From the cell containing the given text, extract its center point as [X, Y] coordinate. 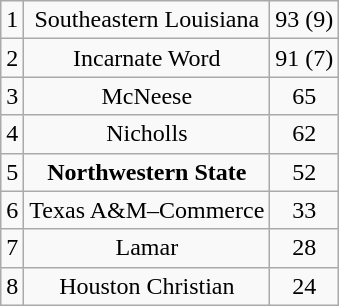
Incarnate Word [147, 58]
65 [304, 96]
McNeese [147, 96]
Houston Christian [147, 286]
24 [304, 286]
Lamar [147, 248]
Texas A&M–Commerce [147, 210]
62 [304, 134]
2 [12, 58]
52 [304, 172]
4 [12, 134]
Southeastern Louisiana [147, 20]
1 [12, 20]
6 [12, 210]
28 [304, 248]
Nicholls [147, 134]
5 [12, 172]
Northwestern State [147, 172]
3 [12, 96]
7 [12, 248]
33 [304, 210]
93 (9) [304, 20]
8 [12, 286]
91 (7) [304, 58]
